Detect which cell encompasses the target text, then output its [X, Y] center coordinate. 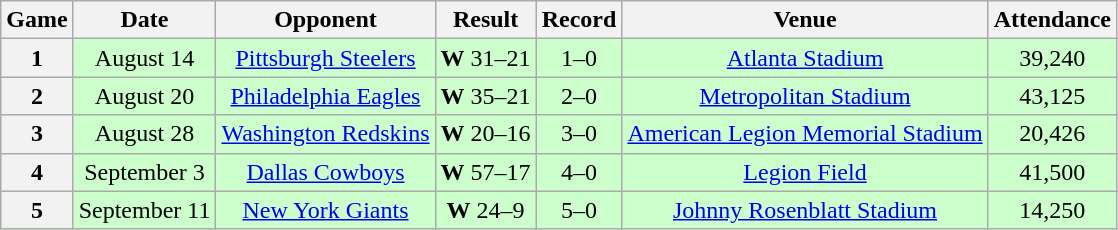
5 [37, 210]
4–0 [579, 172]
20,426 [1052, 134]
1–0 [579, 58]
September 11 [144, 210]
43,125 [1052, 96]
39,240 [1052, 58]
Venue [805, 20]
August 20 [144, 96]
September 3 [144, 172]
41,500 [1052, 172]
Pittsburgh Steelers [326, 58]
Atlanta Stadium [805, 58]
New York Giants [326, 210]
3–0 [579, 134]
W 20–16 [486, 134]
Result [486, 20]
Johnny Rosenblatt Stadium [805, 210]
Opponent [326, 20]
Game [37, 20]
American Legion Memorial Stadium [805, 134]
Record [579, 20]
Attendance [1052, 20]
2–0 [579, 96]
W 35–21 [486, 96]
Philadelphia Eagles [326, 96]
Washington Redskins [326, 134]
W 24–9 [486, 210]
Dallas Cowboys [326, 172]
W 31–21 [486, 58]
Date [144, 20]
3 [37, 134]
W 57–17 [486, 172]
5–0 [579, 210]
4 [37, 172]
Metropolitan Stadium [805, 96]
1 [37, 58]
2 [37, 96]
August 14 [144, 58]
August 28 [144, 134]
14,250 [1052, 210]
Legion Field [805, 172]
